Determine the (X, Y) coordinate at the center of the cell enclosing the given text.  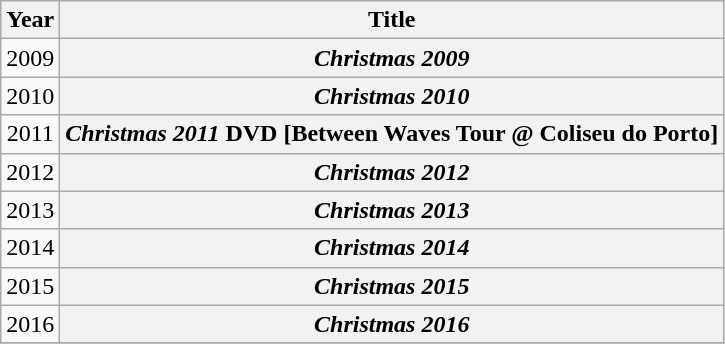
2015 (30, 286)
2011 (30, 134)
Christmas 2015 (392, 286)
Christmas 2013 (392, 210)
2009 (30, 58)
2010 (30, 96)
Christmas 2010 (392, 96)
Christmas 2016 (392, 324)
Christmas 2011 DVD [Between Waves Tour @ Coliseu do Porto] (392, 134)
2014 (30, 248)
2013 (30, 210)
Year (30, 20)
Christmas 2014 (392, 248)
Christmas 2009 (392, 58)
Title (392, 20)
2016 (30, 324)
2012 (30, 172)
Christmas 2012 (392, 172)
